Identify which cell holds the provided text, then report its [X, Y] central coordinate. 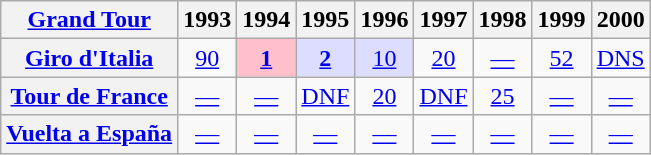
1993 [208, 20]
Vuelta a España [90, 134]
Giro d'Italia [90, 58]
2000 [620, 20]
2 [326, 58]
1994 [266, 20]
Grand Tour [90, 20]
1997 [444, 20]
1995 [326, 20]
DNS [620, 58]
10 [384, 58]
52 [562, 58]
25 [502, 96]
90 [208, 58]
1999 [562, 20]
1996 [384, 20]
1 [266, 58]
1998 [502, 20]
Tour de France [90, 96]
